Locate the cell with the specified text and output its [X, Y] center coordinate. 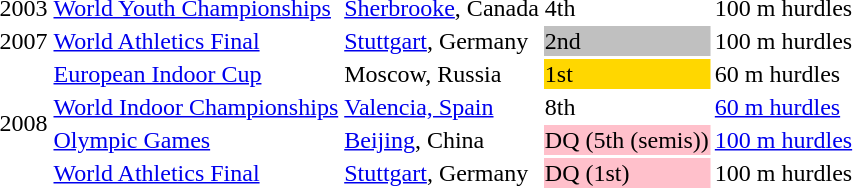
2nd [626, 41]
Olympic Games [196, 140]
Valencia, Spain [442, 107]
World Indoor Championships [196, 107]
Moscow, Russia [442, 74]
8th [626, 107]
DQ (1st) [626, 173]
Beijing, China [442, 140]
1st [626, 74]
DQ (5th (semis)) [626, 140]
European Indoor Cup [196, 74]
